Identify which cell holds the provided text, then report its [X, Y] central coordinate. 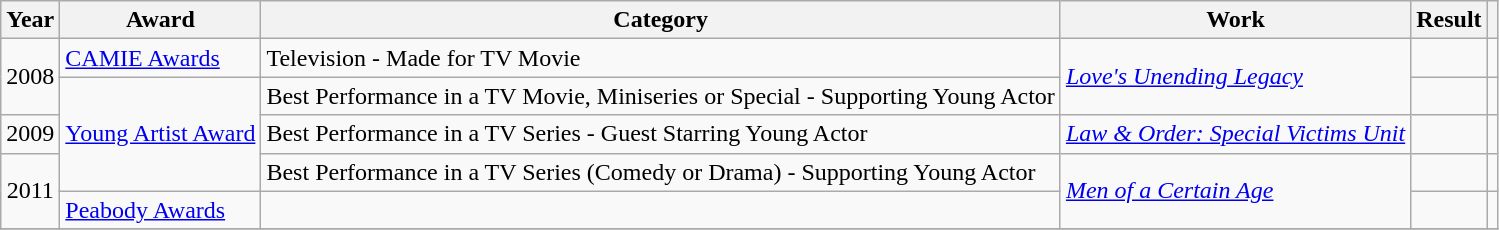
Law & Order: Special Victims Unit [1235, 134]
Love's Unending Legacy [1235, 77]
Result [1449, 20]
Best Performance in a TV Series - Guest Starring Young Actor [660, 134]
Men of a Certain Age [1235, 191]
Best Performance in a TV Series (Comedy or Drama) - Supporting Young Actor [660, 172]
Television - Made for TV Movie [660, 58]
Peabody Awards [160, 210]
Award [160, 20]
2011 [30, 191]
Best Performance in a TV Movie, Miniseries or Special - Supporting Young Actor [660, 96]
Year [30, 20]
CAMIE Awards [160, 58]
2009 [30, 134]
Work [1235, 20]
2008 [30, 77]
Young Artist Award [160, 134]
Category [660, 20]
